Detect which cell encompasses the target text, then output its (x, y) center coordinate. 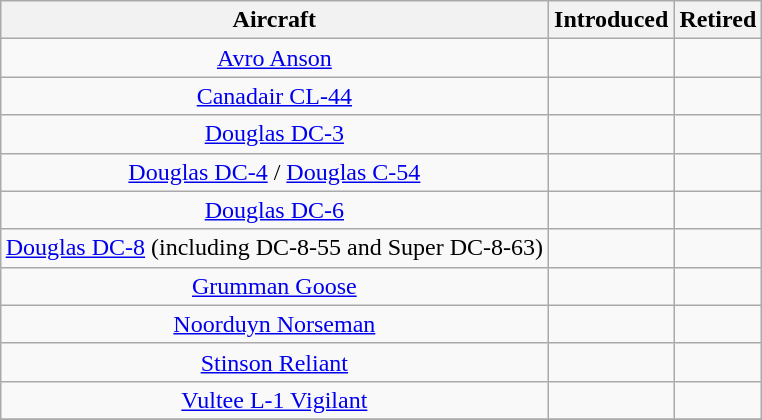
Avro Anson (274, 58)
Noorduyn Norseman (274, 324)
Grumman Goose (274, 286)
Douglas DC-4 / Douglas C-54 (274, 172)
Canadair CL-44 (274, 96)
Aircraft (274, 20)
Douglas DC-3 (274, 134)
Douglas DC-8 (including DC-8-55 and Super DC-8-63) (274, 248)
Retired (718, 20)
Douglas DC-6 (274, 210)
Introduced (612, 20)
Vultee L-1 Vigilant (274, 400)
Stinson Reliant (274, 362)
